Find where the given text appears and provide that cell's center as [X, Y] coordinate. 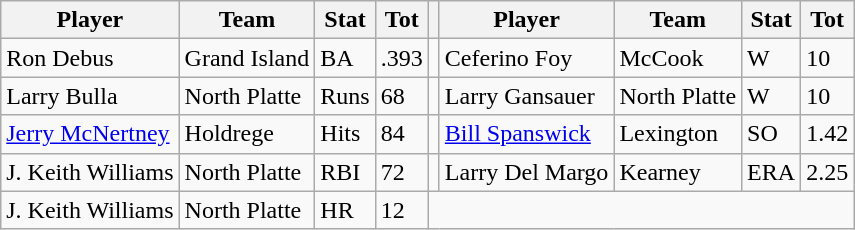
Hits [345, 134]
ERA [772, 172]
.393 [402, 58]
Ceferino Foy [526, 58]
Ron Debus [90, 58]
Larry Del Margo [526, 172]
Larry Gansauer [526, 96]
SO [772, 134]
Holdrege [247, 134]
Larry Bulla [90, 96]
RBI [345, 172]
2.25 [828, 172]
Runs [345, 96]
BA [345, 58]
Grand Island [247, 58]
84 [402, 134]
Bill Spanswick [526, 134]
68 [402, 96]
HR [345, 210]
12 [402, 210]
Jerry McNertney [90, 134]
72 [402, 172]
Lexington [678, 134]
Kearney [678, 172]
1.42 [828, 134]
McCook [678, 58]
